Locate the cell with the specified text and output its [X, Y] center coordinate. 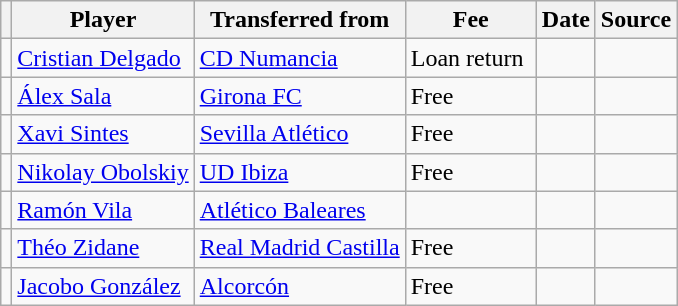
Sevilla Atlético [300, 134]
Girona FC [300, 96]
Jacobo González [103, 286]
Nikolay Obolskiy [103, 172]
Álex Sala [103, 96]
Player [103, 20]
Xavi Sintes [103, 134]
UD Ibiza [300, 172]
Loan return [470, 58]
Fee [470, 20]
Alcorcón [300, 286]
Source [636, 20]
Transferred from [300, 20]
Cristian Delgado [103, 58]
Ramón Vila [103, 210]
Real Madrid Castilla [300, 248]
Théo Zidane [103, 248]
Atlético Baleares [300, 210]
CD Numancia [300, 58]
Date [566, 20]
